Provide the (X, Y) coordinate of the cell's center where the given text is located.  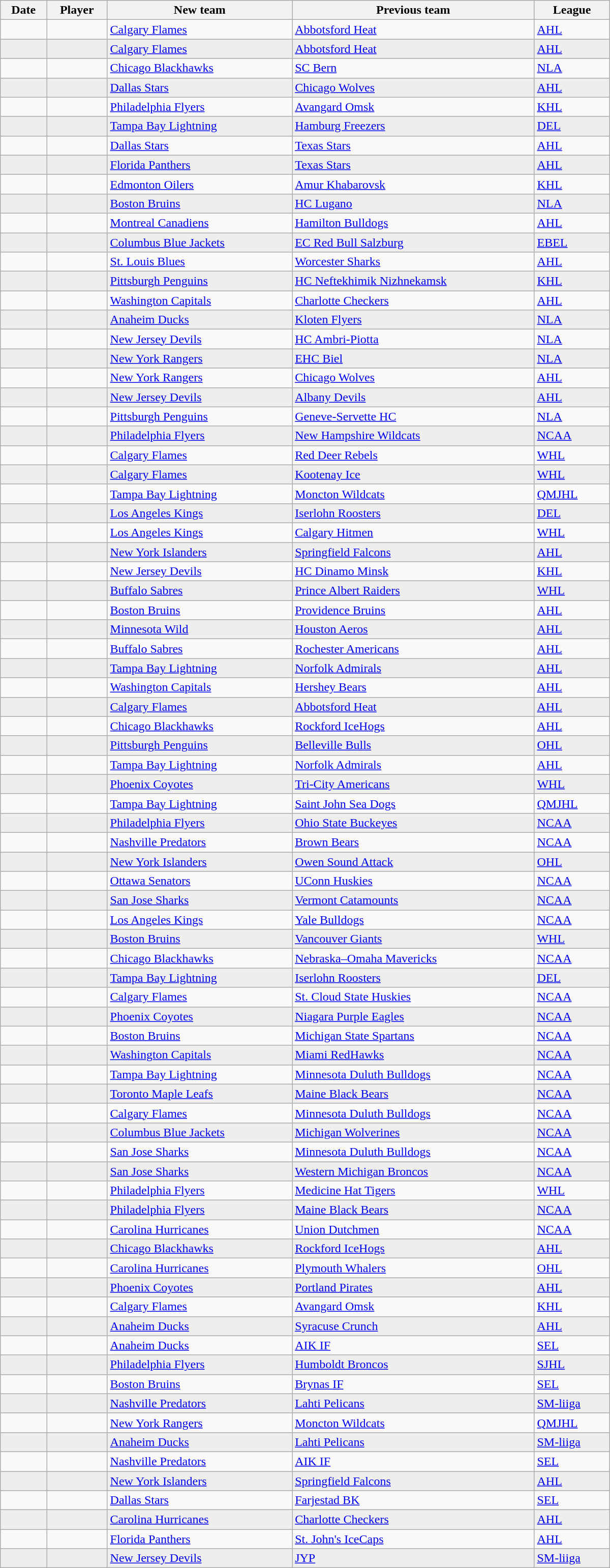
Union Dutchmen (413, 1229)
EC Red Bull Salzburg (413, 243)
St. Cloud State Huskies (413, 997)
Niagara Purple Eagles (413, 1016)
SC Bern (413, 68)
St. John's IceCaps (413, 1539)
Plymouth Whalers (413, 1268)
Minnesota Wild (200, 629)
Calgary Hitmen (413, 532)
Miami RedHawks (413, 1055)
Yale Bulldogs (413, 920)
Player (77, 10)
Kloten Flyers (413, 320)
New team (200, 10)
Michigan Wolverines (413, 1132)
Saint John Sea Dogs (413, 803)
Worcester Sharks (413, 262)
HC Lugano (413, 203)
Providence Bruins (413, 610)
EHC Biel (413, 358)
Geneve-Servette HC (413, 416)
League (572, 10)
Houston Aeros (413, 629)
HC Neftekhimik Nizhnekamsk (413, 281)
Amur Khabarovsk (413, 184)
Vermont Catamounts (413, 900)
Medicine Hat Tigers (413, 1191)
Brown Bears (413, 842)
Humboldt Broncos (413, 1365)
St. Louis Blues (200, 262)
Belleville Bulls (413, 745)
Hershey Bears (413, 687)
Michigan State Spartans (413, 1036)
Nebraska–Omaha Mavericks (413, 958)
Prince Albert Raiders (413, 591)
Owen Sound Attack (413, 862)
Ohio State Buckeyes (413, 823)
Kootenay Ice (413, 474)
Red Deer Rebels (413, 455)
Previous team (413, 10)
EBEL (572, 243)
Date (23, 10)
Brynas IF (413, 1384)
Montreal Canadiens (200, 223)
Portland Pirates (413, 1287)
Western Michigan Broncos (413, 1171)
HC Ambri-Piotta (413, 339)
Toronto Maple Leafs (200, 1094)
JYP (413, 1558)
UConn Huskies (413, 881)
Edmonton Oilers (200, 184)
Tri-City Americans (413, 784)
Hamilton Bulldogs (413, 223)
Albany Devils (413, 397)
SJHL (572, 1365)
Farjestad BK (413, 1500)
HC Dinamo Minsk (413, 571)
Hamburg Freezers (413, 126)
Rochester Americans (413, 649)
New Hampshire Wildcats (413, 436)
Syracuse Crunch (413, 1326)
Vancouver Giants (413, 939)
Ottawa Senators (200, 881)
